Determine the (X, Y) coordinate at the center of the cell enclosing the given text.  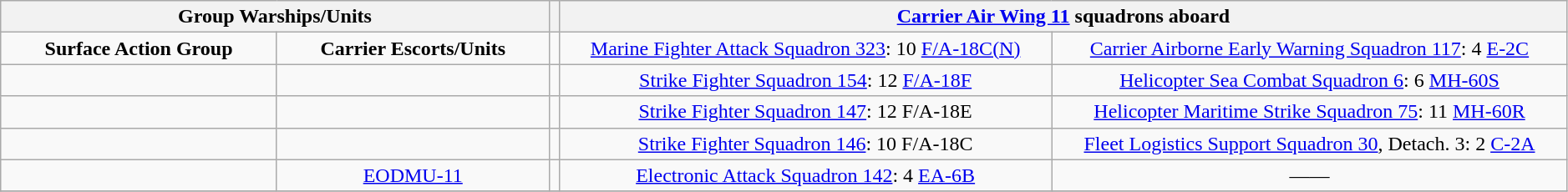
Surface Action Group (139, 48)
Carrier Air Wing 11 squadrons aboard (1064, 17)
—— (1310, 175)
Group Warships/Units (275, 17)
Carrier Escorts/Units (413, 48)
Electronic Attack Squadron 142: 4 EA-6B (805, 175)
Strike Fighter Squadron 146: 10 F/A-18C (805, 144)
Fleet Logistics Support Squadron 30, Detach. 3: 2 C-2A (1310, 144)
Strike Fighter Squadron 147: 12 F/A-18E (805, 112)
Carrier Airborne Early Warning Squadron 117: 4 E-2C (1310, 48)
EODMU-11 (413, 175)
Marine Fighter Attack Squadron 323: 10 F/A-18C(N) (805, 48)
Helicopter Maritime Strike Squadron 75: 11 MH-60R (1310, 112)
Strike Fighter Squadron 154: 12 F/A-18F (805, 80)
Helicopter Sea Combat Squadron 6: 6 MH-60S (1310, 80)
